Capture the cell that displays the provided text and extract its [X, Y] central coordinate. 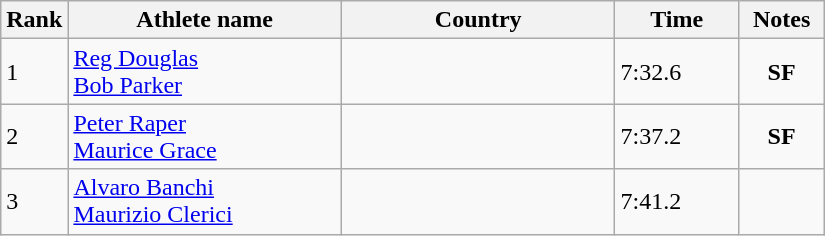
7:32.6 [677, 72]
2 [34, 136]
Peter RaperMaurice Grace [205, 136]
Time [677, 20]
1 [34, 72]
Rank [34, 20]
Reg DouglasBob Parker [205, 72]
3 [34, 202]
Alvaro BanchiMaurizio Clerici [205, 202]
7:41.2 [677, 202]
7:37.2 [677, 136]
Athlete name [205, 20]
Country [478, 20]
Notes [782, 20]
